Determine the [x, y] coordinate at the center of the cell enclosing the given text.  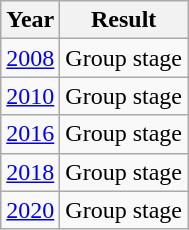
Result [124, 20]
2008 [30, 58]
2010 [30, 96]
2018 [30, 172]
Year [30, 20]
2020 [30, 210]
2016 [30, 134]
